From the cell containing the given text, extract its center point as [X, Y] coordinate. 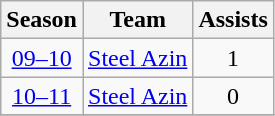
0 [233, 96]
Team [137, 20]
10–11 [42, 96]
09–10 [42, 58]
1 [233, 58]
Season [42, 20]
Assists [233, 20]
